For the text-containing cell, return its midpoint in (X, Y) coordinate format. 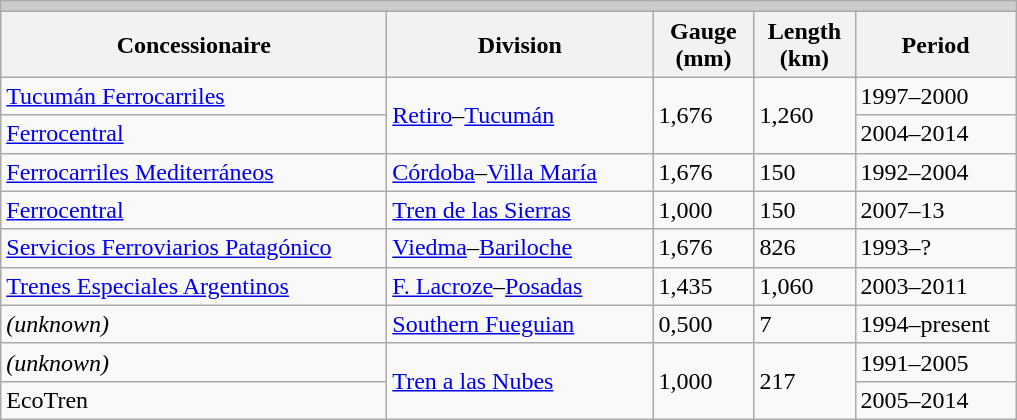
Córdoba–Villa María (520, 172)
2007–13 (936, 210)
1,435 (704, 286)
1994–present (936, 324)
2003–2011 (936, 286)
Viedma–Bariloche (520, 248)
0,500 (704, 324)
Ferrocarriles Mediterráneos (194, 172)
F. Lacroze–Posadas (520, 286)
Tren a las Nubes (520, 381)
1,060 (804, 286)
Period (936, 44)
1997–2000 (936, 96)
Division (520, 44)
1992–2004 (936, 172)
Tucumán Ferrocarriles (194, 96)
Trenes Especiales Argentinos (194, 286)
EcoTren (194, 400)
217 (804, 381)
Length (km) (804, 44)
Southern Fueguian (520, 324)
2004–2014 (936, 134)
2005–2014 (936, 400)
1993–? (936, 248)
1,260 (804, 115)
826 (804, 248)
7 (804, 324)
Tren de las Sierras (520, 210)
Concessionaire (194, 44)
Retiro–Tucumán (520, 115)
Servicios Ferroviarios Patagónico (194, 248)
1991–2005 (936, 362)
Gauge (mm) (704, 44)
